Pinpoint the cell where the given text exists, returning its [x, y] midpoint coordinate. 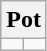
Pot [24, 20]
